Extract the [x, y] coordinate from the center of the cell holding the provided text.  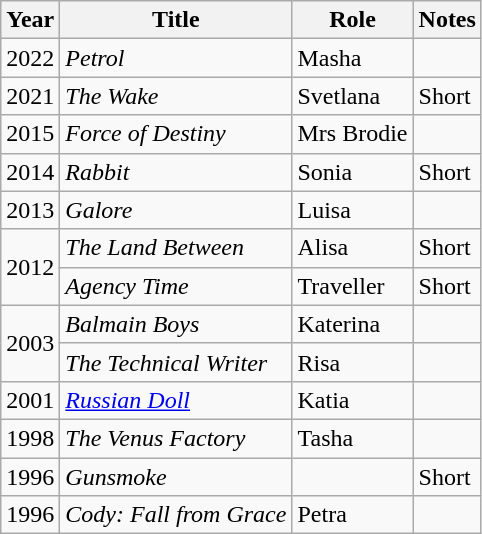
The Venus Factory [176, 438]
Year [30, 20]
Force of Destiny [176, 134]
Role [352, 20]
Tasha [352, 438]
2022 [30, 58]
1998 [30, 438]
2012 [30, 267]
Risa [352, 362]
Traveller [352, 286]
Alisa [352, 248]
Gunsmoke [176, 477]
2014 [30, 172]
Luisa [352, 210]
Balmain Boys [176, 324]
2015 [30, 134]
Petra [352, 515]
Russian Doll [176, 400]
The Land Between [176, 248]
Masha [352, 58]
2021 [30, 96]
Sonia [352, 172]
Petrol [176, 58]
Mrs Brodie [352, 134]
Agency Time [176, 286]
The Technical Writer [176, 362]
Cody: Fall from Grace [176, 515]
Notes [447, 20]
Katerina [352, 324]
Rabbit [176, 172]
2003 [30, 343]
Svetlana [352, 96]
2013 [30, 210]
Galore [176, 210]
Katia [352, 400]
Title [176, 20]
2001 [30, 400]
The Wake [176, 96]
